Scan for the cell matching the given text and deliver its (X, Y) coordinate at center. 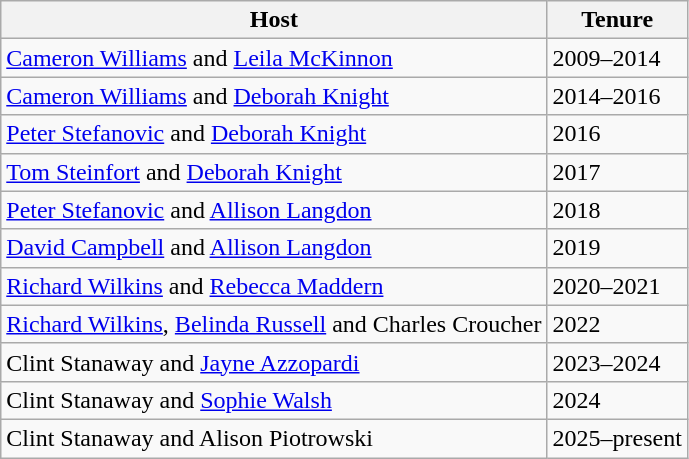
2009–2014 (617, 58)
Tom Steinfort and Deborah Knight (274, 172)
David Campbell and Allison Langdon (274, 248)
2022 (617, 324)
Cameron Williams and Deborah Knight (274, 96)
Richard Wilkins, Belinda Russell and Charles Croucher (274, 324)
2019 (617, 248)
Peter Stefanovic and Allison Langdon (274, 210)
2018 (617, 210)
2024 (617, 400)
2020–2021 (617, 286)
Host (274, 20)
2023–2024 (617, 362)
Peter Stefanovic and Deborah Knight (274, 134)
Tenure (617, 20)
2025–present (617, 438)
Cameron Williams and Leila McKinnon (274, 58)
Richard Wilkins and Rebecca Maddern (274, 286)
Clint Stanaway and Sophie Walsh (274, 400)
Clint Stanaway and Alison Piotrowski (274, 438)
2014–2016 (617, 96)
2017 (617, 172)
Clint Stanaway and Jayne Azzopardi (274, 362)
2016 (617, 134)
